Scan for the cell matching the given text and deliver its [X, Y] coordinate at center. 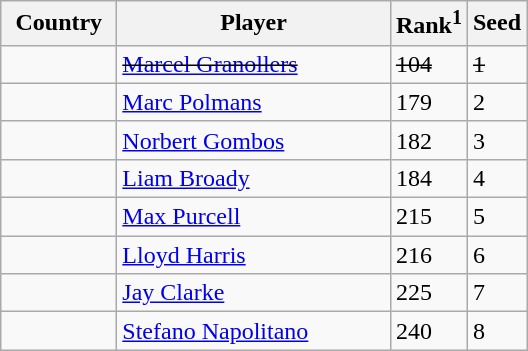
182 [428, 140]
Norbert Gombos [254, 140]
6 [496, 255]
7 [496, 293]
216 [428, 255]
Liam Broady [254, 178]
Country [59, 24]
225 [428, 293]
3 [496, 140]
Lloyd Harris [254, 255]
Jay Clarke [254, 293]
Stefano Napolitano [254, 331]
Player [254, 24]
Seed [496, 24]
Max Purcell [254, 217]
2 [496, 102]
1 [496, 64]
Marcel Granollers [254, 64]
179 [428, 102]
184 [428, 178]
215 [428, 217]
Rank1 [428, 24]
240 [428, 331]
8 [496, 331]
5 [496, 217]
104 [428, 64]
4 [496, 178]
Marc Polmans [254, 102]
